Return the (X, Y) coordinate for the center point of the cell that contains the specified text.  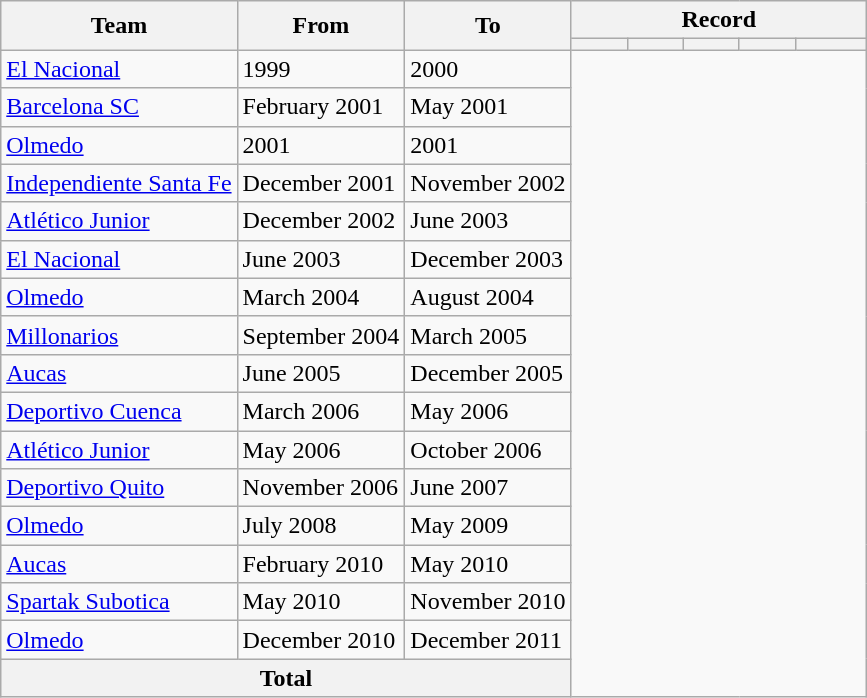
Barcelona SC (119, 107)
November 2010 (488, 602)
Record (718, 20)
March 2006 (321, 411)
August 2004 (488, 297)
December 2005 (488, 373)
February 2001 (321, 107)
Spartak Subotica (119, 602)
2000 (488, 69)
June 2005 (321, 373)
Team (119, 26)
September 2004 (321, 335)
Independiente Santa Fe (119, 183)
1999 (321, 69)
From (321, 26)
December 2002 (321, 221)
Millonarios (119, 335)
May 2009 (488, 526)
November 2006 (321, 488)
July 2008 (321, 526)
To (488, 26)
March 2004 (321, 297)
Deportivo Quito (119, 488)
Deportivo Cuenca (119, 411)
November 2002 (488, 183)
June 2007 (488, 488)
March 2005 (488, 335)
February 2010 (321, 564)
December 2001 (321, 183)
December 2003 (488, 259)
October 2006 (488, 449)
December 2010 (321, 640)
May 2001 (488, 107)
Total (286, 678)
December 2011 (488, 640)
